Identify which cell holds the provided text, then report its [X, Y] central coordinate. 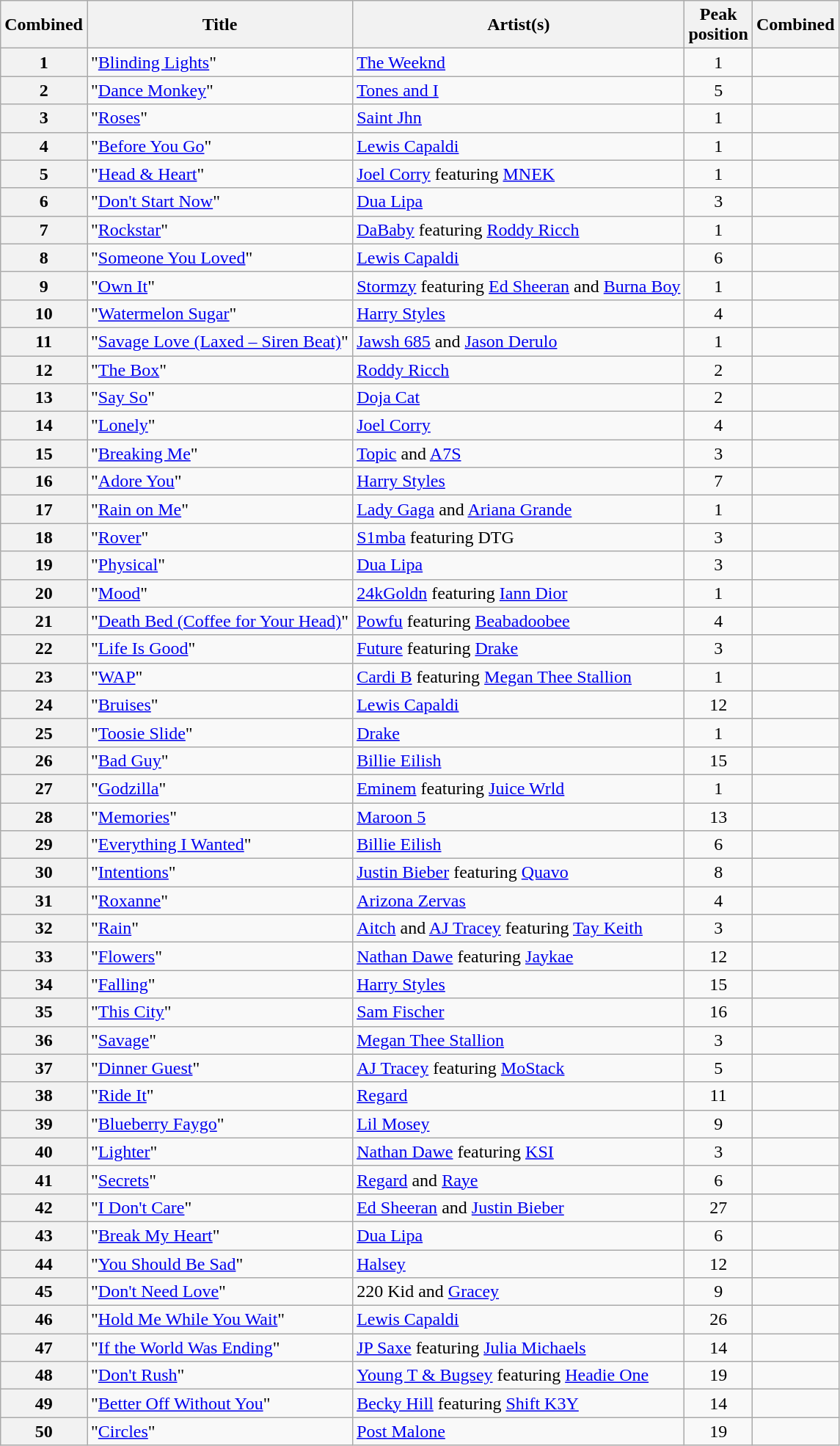
"Better Off Without You" [219, 1403]
"Watermelon Sugar" [219, 313]
Topic and A7S [519, 454]
"The Box" [219, 369]
"Break My Heart" [219, 1235]
"Own It" [219, 286]
"Circles" [219, 1431]
"Someone You Loved" [219, 258]
"If the World Was Ending" [219, 1348]
Doja Cat [519, 398]
Halsey [519, 1263]
"Rain" [219, 929]
"Blinding Lights" [219, 62]
"Savage" [219, 1040]
"Bad Guy" [219, 760]
"Dinner Guest" [219, 1068]
"Don't Rush" [219, 1376]
Joel Corry [519, 426]
30 [44, 873]
42 [44, 1207]
49 [44, 1403]
"Bruises" [219, 705]
Tones and I [519, 90]
"Intentions" [219, 873]
AJ Tracey featuring MoStack [519, 1068]
Eminem featuring Juice Wrld [519, 788]
"Don't Start Now" [219, 202]
Roddy Ricch [519, 369]
10 [44, 313]
Young T & Bugsey featuring Headie One [519, 1376]
Justin Bieber featuring Quavo [519, 873]
"Blueberry Faygo" [219, 1124]
"You Should Be Sad" [219, 1263]
45 [44, 1292]
"Roxanne" [219, 901]
29 [44, 845]
Artist(s) [519, 25]
"Dance Monkey" [219, 90]
"Falling" [219, 984]
35 [44, 1012]
"Rain on Me" [219, 509]
"Before You Go" [219, 146]
17 [44, 509]
18 [44, 537]
Nathan Dawe featuring KSI [519, 1152]
"Rover" [219, 537]
"Lonely" [219, 426]
24kGoldn featuring Iann Dior [519, 593]
36 [44, 1040]
"Savage Love (Laxed – Siren Beat)" [219, 341]
41 [44, 1180]
Arizona Zervas [519, 901]
220 Kid and Gracey [519, 1292]
JP Saxe featuring Julia Michaels [519, 1348]
Ed Sheeran and Justin Bieber [519, 1207]
"Secrets" [219, 1180]
"I Don't Care" [219, 1207]
43 [44, 1235]
"Death Bed (Coffee for Your Head)" [219, 621]
Peakposition [718, 25]
"Say So" [219, 398]
Regard and Raye [519, 1180]
Sam Fischer [519, 1012]
Jawsh 685 and Jason Derulo [519, 341]
Cardi B featuring Megan Thee Stallion [519, 677]
Post Malone [519, 1431]
"Head & Heart" [219, 174]
The Weeknd [519, 62]
"Breaking Me" [219, 454]
38 [44, 1096]
Lil Mosey [519, 1124]
34 [44, 984]
31 [44, 901]
Becky Hill featuring Shift K3Y [519, 1403]
46 [44, 1320]
Future featuring Drake [519, 649]
50 [44, 1431]
Megan Thee Stallion [519, 1040]
37 [44, 1068]
"Toosie Slide" [219, 733]
23 [44, 677]
"Ride It" [219, 1096]
"Life Is Good" [219, 649]
"Lighter" [219, 1152]
"Don't Need Love" [219, 1292]
"Flowers" [219, 956]
"Godzilla" [219, 788]
Stormzy featuring Ed Sheeran and Burna Boy [519, 286]
"Mood" [219, 593]
Joel Corry featuring MNEK [519, 174]
"Everything I Wanted" [219, 845]
"Hold Me While You Wait" [219, 1320]
48 [44, 1376]
Drake [519, 733]
DaBaby featuring Roddy Ricch [519, 230]
"Rockstar" [219, 230]
32 [44, 929]
"This City" [219, 1012]
Nathan Dawe featuring Jaykae [519, 956]
"Roses" [219, 118]
"WAP" [219, 677]
"Memories" [219, 817]
Maroon 5 [519, 817]
"Adore You" [219, 482]
44 [44, 1263]
33 [44, 956]
47 [44, 1348]
21 [44, 621]
S1mba featuring DTG [519, 537]
Saint Jhn [519, 118]
39 [44, 1124]
25 [44, 733]
28 [44, 817]
Title [219, 25]
Regard [519, 1096]
40 [44, 1152]
Lady Gaga and Ariana Grande [519, 509]
20 [44, 593]
"Physical" [219, 565]
Aitch and AJ Tracey featuring Tay Keith [519, 929]
24 [44, 705]
Powfu featuring Beabadoobee [519, 621]
22 [44, 649]
